Return (x, y) of the center of cell containing provided text 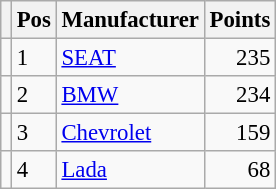
Lada (130, 170)
Chevrolet (130, 133)
235 (240, 58)
234 (240, 95)
Manufacturer (130, 20)
BMW (130, 95)
4 (34, 170)
Points (240, 20)
68 (240, 170)
3 (34, 133)
SEAT (130, 58)
159 (240, 133)
Pos (34, 20)
1 (34, 58)
2 (34, 95)
